Identify which cell holds the provided text, then report its [x, y] central coordinate. 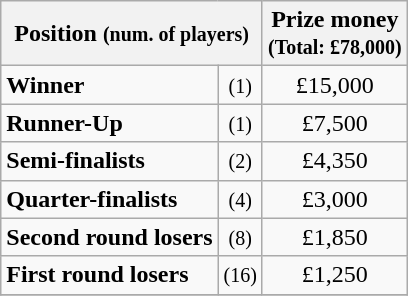
£4,350 [334, 161]
£3,000 [334, 199]
£1,250 [334, 275]
Runner-Up [110, 123]
(8) [240, 237]
First round losers [110, 275]
(4) [240, 199]
Position (num. of players) [132, 34]
Winner [110, 85]
£1,850 [334, 237]
£15,000 [334, 85]
£7,500 [334, 123]
Semi-finalists [110, 161]
(16) [240, 275]
(2) [240, 161]
Prize money(Total: £78,000) [334, 34]
Second round losers [110, 237]
Quarter-finalists [110, 199]
